For the text-containing cell, return its midpoint in (X, Y) coordinate format. 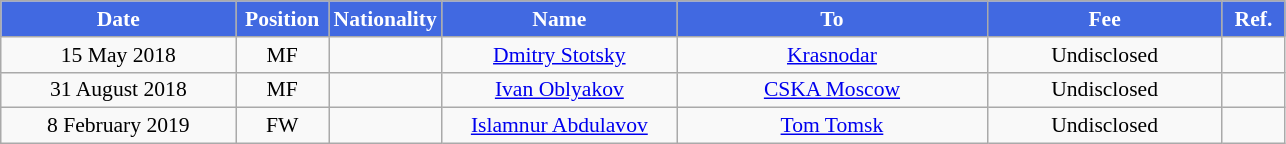
CSKA Moscow (832, 90)
31 August 2018 (118, 90)
15 May 2018 (118, 55)
Fee (1104, 19)
Ivan Oblyakov (560, 90)
FW (282, 126)
Nationality (384, 19)
Tom Tomsk (832, 126)
To (832, 19)
Ref. (1254, 19)
Krasnodar (832, 55)
Name (560, 19)
Dmitry Stotsky (560, 55)
Position (282, 19)
Islamnur Abdulavov (560, 126)
8 February 2019 (118, 126)
Date (118, 19)
